Return (x, y) of the center of cell containing provided text 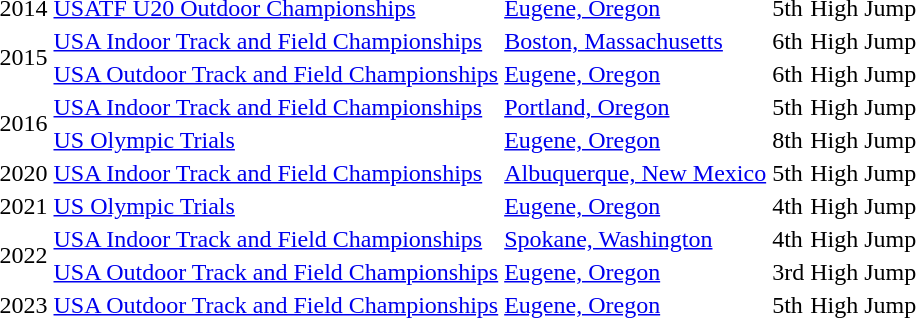
3rd (788, 272)
Boston, Massachusetts (636, 41)
Spokane, Washington (636, 239)
Albuquerque, New Mexico (636, 173)
Portland, Oregon (636, 107)
8th (788, 140)
